Output the [X, Y] coordinate of the center of the cell containing the given text.  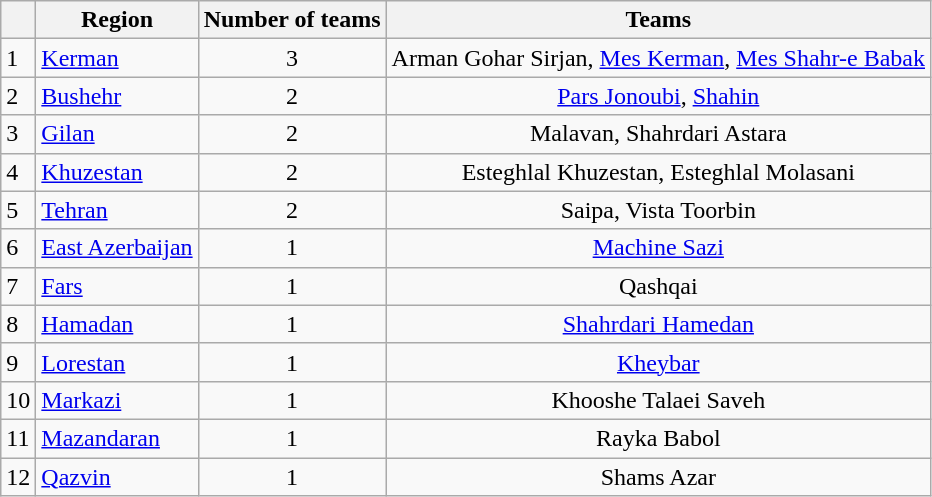
Kheybar [658, 362]
6 [18, 248]
10 [18, 400]
Shams Azar [658, 477]
Saipa, Vista Toorbin [658, 210]
8 [18, 324]
Arman Gohar Sirjan, Mes Kerman, Mes Shahr-e Babak [658, 58]
11 [18, 438]
Shahrdari Hamedan [658, 324]
Lorestan [117, 362]
Gilan [117, 134]
Number of teams [292, 20]
7 [18, 286]
Bushehr [117, 96]
Tehran [117, 210]
Machine Sazi [658, 248]
Khuzestan [117, 172]
Kerman [117, 58]
Qashqai [658, 286]
Markazi [117, 400]
Malavan, Shahrdari Astara [658, 134]
Teams [658, 20]
Esteghlal Khuzestan, Esteghlal Molasani [658, 172]
9 [18, 362]
12 [18, 477]
Hamadan [117, 324]
5 [18, 210]
Mazandaran [117, 438]
Fars [117, 286]
Pars Jonoubi, Shahin [658, 96]
Rayka Babol [658, 438]
Qazvin [117, 477]
East Azerbaijan [117, 248]
Khooshe Talaei Saveh [658, 400]
4 [18, 172]
Region [117, 20]
